Locate the cell with the specified text and output its (X, Y) center coordinate. 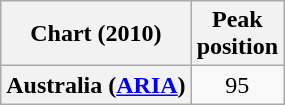
Chart (2010) (96, 34)
Peakposition (237, 34)
95 (237, 85)
Australia (ARIA) (96, 85)
